Return the [X, Y] coordinate for the center point of the cell that contains the specified text.  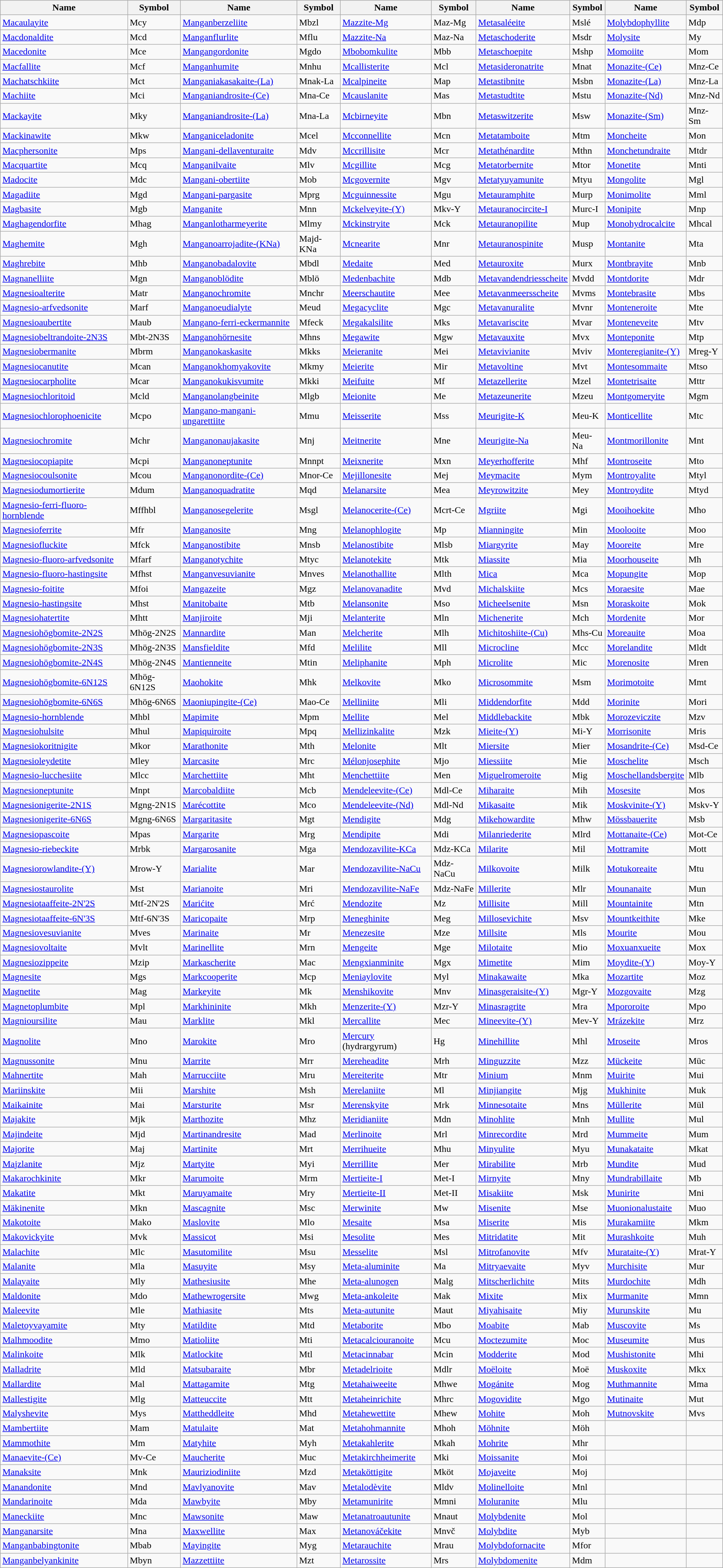
Mmt [704, 682]
Microlite [523, 662]
Maruyamaite [239, 1193]
Mantienneite [239, 662]
Mcq [154, 165]
Mereiterite [386, 1075]
Montroydite [646, 490]
Morelandite [646, 647]
Montdorite [646, 278]
Moë [588, 1369]
Magnesiohögbomite-2N2S [64, 633]
Mom [704, 52]
Mfck [154, 545]
Mangano-ferri-eckermannite [239, 322]
Möhnite [523, 1428]
Mhns [319, 337]
Metasaléeite [523, 22]
Mikasaite [523, 805]
Mvms [588, 293]
Mcguinnessite [386, 194]
Mun [704, 889]
Myh [319, 1443]
Med [454, 264]
Mev-Y [588, 1021]
Magnesiochloritoid [64, 396]
Mertieite-II [386, 1193]
Magnesio-hastingsite [64, 603]
Magnesiotaaffeite-6N'3S [64, 918]
Mäkinenite [64, 1208]
Meud [319, 308]
Morimotoite [646, 682]
Mnm [588, 1075]
Maldonite [64, 1296]
Morinite [646, 702]
Mawbyite [239, 1502]
Mazzite-Na [386, 37]
Mma [704, 1384]
Mbo [454, 1325]
Myi [319, 1163]
Moydite-(Y) [646, 962]
Mrg [319, 834]
Mnchr [319, 293]
Mves [154, 933]
Meierite [386, 366]
Mkah [454, 1443]
Mv-Ce [154, 1458]
Murx [588, 264]
Magnesioneptunite [64, 790]
Mstu [588, 96]
Magnesioaubertite [64, 322]
Meurigite-K [523, 415]
Meifuite [386, 381]
Misenite [523, 1208]
Mfv [588, 1252]
Metaswitzerite [523, 116]
Mitryaevaite [523, 1267]
Mtyl [704, 476]
Michenerite [523, 618]
Mcy [154, 22]
Mtf-2N'2S [154, 903]
Mössbauerite [646, 820]
Map [454, 81]
Mih [588, 790]
Meu-Na [588, 441]
Magnesiorowlandite-(Y) [64, 869]
Mzv [704, 717]
Mflu [319, 37]
Mop [704, 574]
Marchettiite [239, 776]
Magnussonite [64, 1061]
Mhag [154, 224]
Mendozavilite-NaFe [386, 889]
Meliphanite [386, 662]
Moy-Y [704, 962]
Mshp [588, 52]
Metalodèvite [386, 1487]
Mviv [588, 352]
Menezesite [386, 933]
Mammothite [64, 1443]
Metahewettite [386, 1413]
Mlmy [319, 224]
Melanterite [386, 618]
Magnesiohögbomite-2N4S [64, 662]
Mercallite [386, 1021]
Metatamboite [523, 135]
Mni [704, 1193]
Manganosegelerite [239, 510]
Mpl [154, 1006]
Miyahisaite [523, 1311]
Mosesite [646, 790]
Metadelrioite [386, 1369]
Msn [588, 603]
Ml [454, 1090]
Morenosite [646, 662]
Meixnerite [386, 461]
Mgr-Y [588, 992]
Mgriite [523, 510]
Milanriederite [523, 834]
Mcel [319, 135]
Macaulayite [64, 22]
Metavariscite [523, 322]
Malladrite [64, 1369]
Manandonite [64, 1487]
Mkm [704, 1223]
Muo [704, 1208]
Mnl [588, 1487]
Manganobadalovite [239, 264]
Mps [154, 150]
Magnesiohögbomite-6N12S [64, 682]
Mgo [588, 1399]
Mu [704, 1311]
Millerite [523, 889]
Mordenite [646, 618]
Mnp [704, 209]
Muonionalustaite [646, 1208]
Musp [588, 244]
Mdb [454, 278]
Minakawaite [523, 977]
Morozeviczite [646, 717]
Mcb [319, 790]
Mbn [454, 116]
Mpas [154, 834]
Magnesiohögbomite-2N3S [64, 647]
Mtu [704, 869]
Mdp [704, 22]
Manganilvaite [239, 165]
Mathesiusite [239, 1281]
Mldv [454, 1487]
Mkx [704, 1369]
Melanovanadite [386, 589]
Manganiakasakaite-(La) [239, 81]
Mkr [154, 1178]
Meniaylovite [386, 977]
Mercury (hydrargyrum) [386, 1041]
Metavanmeersscheite [523, 293]
Mogovidite [523, 1399]
Mirnyite [523, 1178]
Molybdofornacite [523, 1546]
Mcf [154, 66]
Met-II [454, 1193]
Mhög-2N3S [154, 647]
Mil [588, 849]
Metauroxite [523, 264]
Msu [319, 1252]
Mdz-NaCu [454, 869]
Martinite [239, 1149]
Menchettiite [386, 776]
Montroseite [646, 461]
Metazellerite [523, 381]
Mgv [454, 179]
Mna-Ce [319, 96]
Monteregianite-(Y) [646, 352]
Magnesionigerite-6N6S [64, 820]
Markascherite [239, 962]
Magbasite [64, 209]
Mcbirneyite [386, 116]
Moh [588, 1413]
Mits [588, 1281]
Mnz-Sm [704, 116]
Marklite [239, 1021]
Moi [588, 1458]
Metacinnabar [386, 1355]
Mkh [319, 1006]
Mesaite [386, 1223]
Macphersonite [64, 150]
Markcooperite [239, 977]
Mjk [154, 1119]
Mott [704, 849]
Mb [704, 1178]
Mko [454, 682]
Marrite [239, 1061]
Markeyite [239, 992]
Mayingite [239, 1546]
Mda [154, 1502]
Metavoltine [523, 366]
Mvd [454, 589]
Mhd [319, 1413]
Mty [154, 1325]
Max [319, 1531]
Mte [704, 308]
Mwg [319, 1296]
Mqd [319, 490]
Mhs-Cu [588, 633]
Monteneveite [646, 322]
Manganlotharmeyerite [239, 224]
Medenbachite [386, 278]
Mlo [319, 1223]
Matsubaraite [239, 1369]
Metavandendriesscheite [523, 278]
Mazzite-Mg [386, 22]
Mroseite [646, 1041]
Marinaite [239, 933]
Magnanelliite [64, 278]
Mvs [704, 1413]
Mcu [454, 1340]
Moolooite [646, 530]
Mtg [319, 1384]
Magnesiocanutite [64, 366]
Mlv [319, 165]
Moabite [523, 1325]
Mti [319, 1340]
Masuyite [239, 1267]
Mkat [704, 1149]
Mallestigite [64, 1399]
Magnesiovoltaite [64, 947]
Museumite [646, 1340]
Murchisite [646, 1267]
Mca [588, 574]
Mgn [154, 278]
Mcn [454, 135]
Mhk [319, 682]
Mcar [154, 381]
Meneghinite [386, 918]
Moschellandsbergite [646, 776]
Meridianiite [386, 1119]
Manganarsite [64, 1531]
Mushistonite [646, 1355]
Miguelromeroite [523, 776]
Mbrm [154, 352]
Mui [704, 1075]
Magnesiochromite [64, 441]
Mnor-Ce [319, 476]
Mrk [454, 1105]
Mhr [588, 1443]
Molybdite [523, 1531]
Mooreite [646, 545]
Mangano-mangani-ungarettiite [239, 415]
Mdl-Nd [454, 805]
Mkki [319, 381]
Minjiangite [523, 1090]
Mitrofanovite [523, 1252]
Molybdenite [523, 1516]
Mio [588, 947]
Mta [704, 244]
Mnk [154, 1472]
Metarauchite [386, 1546]
Mitridatite [523, 1237]
Magnolite [64, 1041]
Maikainite [64, 1105]
Meisserite [386, 415]
Maricopaite [239, 918]
Majakite [64, 1119]
Monipite [646, 209]
Magnesiodumortierite [64, 490]
Magnesio-lucchesiite [64, 776]
Melansonite [386, 603]
Mkmy [319, 366]
Maoniupingite-(Ce) [239, 702]
Malachite [64, 1252]
Mejillonesite [386, 476]
Magnesiostaurolite [64, 889]
Manaksite [64, 1472]
Mountainite [646, 903]
Meitnerite [386, 441]
Mht [319, 776]
Msbn [588, 81]
Mrr [319, 1061]
Mchr [154, 441]
Manganiandrosite-(La) [239, 116]
Mct [154, 81]
Mxn [454, 461]
Mld [154, 1369]
Mlcc [154, 776]
Mgh [154, 244]
Metarossite [386, 1560]
Metauranopilite [523, 224]
Mffhbl [154, 510]
Mavlyanovite [239, 1487]
Mundrabillaite [646, 1178]
Moluranite [523, 1502]
Mad [319, 1134]
Mat [319, 1428]
Meieranite [386, 352]
Mckinstryite [386, 224]
Mge [454, 947]
Mri [319, 889]
Menzerite-(Y) [386, 1006]
Mbyn [154, 1560]
Maghrebite [64, 264]
Mogánite [523, 1384]
Mrázekite [646, 1021]
Mfor [588, 1546]
Mesolite [386, 1237]
Mgl [704, 179]
Magnesio-arfvedsonite [64, 308]
Mys [154, 1413]
Mnaut [454, 1516]
Mob [319, 179]
Mangani-pargasite [239, 194]
Mec [454, 1021]
Mcgovernite [386, 179]
Myl [454, 977]
Mhög-2N2S [154, 633]
Mawsonite [239, 1516]
Mkv-Y [454, 209]
Milk [588, 869]
Moraskoite [646, 603]
Met-I [454, 1178]
Mgz [319, 589]
Mdh [704, 1281]
Mohrite [523, 1443]
Murakamiite [646, 1223]
Meionite [386, 396]
Mzg [704, 992]
Mjg [588, 1090]
Mts [319, 1311]
Modderite [523, 1355]
Mdum [154, 490]
Mce [154, 52]
Mtt [319, 1399]
Mks [454, 322]
Mtn [704, 903]
Manganhumite [239, 66]
Mle [154, 1311]
Mvlt [154, 947]
Mw [454, 1208]
Melonite [386, 746]
Mnat [588, 66]
Magnesiokoritnigite [64, 746]
Mlb [704, 776]
Melkovite [386, 682]
Mangangordonite [239, 52]
Micheelsenite [523, 603]
Moj [588, 1472]
Mab [588, 1325]
Manganosite [239, 530]
Mundite [646, 1163]
Murunskite [646, 1311]
Mhbl [154, 717]
Machatschkiite [64, 81]
Mengeite [386, 947]
Mag [154, 992]
Mpo [704, 1006]
Metavauxite [523, 337]
Mukhinite [646, 1090]
Mbt-2N3S [154, 337]
Matyhite [239, 1443]
Mrat-Y [704, 1252]
Mzeu [588, 396]
Mhög-6N12S [154, 682]
Mdlr [454, 1369]
Mellizinkalite [386, 732]
Manganonordite-(Ce) [239, 476]
Mis [588, 1223]
Mutinaite [646, 1399]
Maz-Mg [454, 22]
Mno [154, 1041]
Mei [454, 352]
Malyshevite [64, 1413]
Maub [154, 322]
Mhf [588, 461]
Magadiite [64, 194]
Mangani-dellaventuraite [239, 150]
Marsturite [239, 1105]
Mckelveyite-(Y) [386, 209]
Mzel [588, 381]
Miargyrite [523, 545]
Mannardite [239, 633]
Mac [319, 962]
Mmu [319, 415]
Mhe [319, 1281]
Mkt [154, 1193]
Mnpt [154, 790]
Mountkeithite [646, 918]
Mlrd [588, 834]
Mrd [588, 1134]
Mcallisterite [386, 66]
Mgs [154, 977]
Mf [454, 381]
Magnesio-foitite [64, 589]
Msl [454, 1252]
Mik [588, 805]
Muc [319, 1458]
Manganoeudialyte [239, 308]
Mhwe [454, 1384]
Mtyd [704, 490]
Manitobaite [239, 603]
Moschelite [646, 761]
Murdochite [646, 1281]
Miy [588, 1311]
Mka [588, 977]
Metastudtite [523, 96]
Myv [588, 1267]
Mi-Y [588, 732]
Mlsb [454, 545]
Monimolite [646, 194]
Minasragrite [523, 1006]
Manganoblödite [239, 278]
Messelite [386, 1252]
Mdr [704, 278]
Merenskyite [386, 1105]
Michalskiite [523, 589]
Muthmannite [646, 1384]
Mk [319, 992]
Msh [319, 1090]
Mendeleevite-(Nd) [386, 805]
Mcpo [154, 415]
Mdm [588, 1560]
Manganiandrosite-(Ce) [239, 96]
Mly [154, 1281]
Mreg-Y [704, 352]
Mlgb [319, 396]
Miessiite [523, 761]
Manganonaujakasite [239, 441]
Magnesioalterite [64, 293]
Montetrisaite [646, 381]
Milotaite [523, 947]
Magnesiocopiapite [64, 461]
Mnr [454, 244]
Mon [704, 135]
Markhininite [239, 1006]
Matteuccite [239, 1399]
Msd-Ce [704, 746]
Metahohmannite [386, 1428]
Mambertiite [64, 1428]
Meta-alunogen [386, 1281]
Metavivianite [523, 352]
Merrillite [386, 1163]
Mccrillisite [386, 150]
Mückeite [646, 1061]
Mros [704, 1041]
Mmn [704, 1296]
Mho [704, 510]
Machiite [64, 96]
Magnesiohatertite [64, 618]
Mcgillite [386, 165]
Margaritasite [239, 820]
Mau [154, 1021]
Maucherite [239, 1458]
Murc-I [588, 209]
Mzz [588, 1061]
Matulaite [239, 1428]
Mtb [319, 603]
Meymacite [523, 476]
Mallardite [64, 1384]
Metavanuralite [523, 308]
Mackayite [64, 116]
Monteponite [646, 337]
Mnu [154, 1061]
Mhl [588, 1041]
Mel [454, 717]
Motukoreaite [646, 869]
Metauranocircite-I [523, 209]
Metahaiweeite [386, 1384]
Mcg [454, 165]
Mup [588, 224]
Moo [704, 530]
Mnb [704, 264]
Marialite [239, 869]
Mlt [454, 746]
Monazite-(Ce) [646, 66]
Mgc [454, 308]
Magnesioferrite [64, 530]
Megakalsilite [386, 322]
Majindeite [64, 1134]
Makotoite [64, 1223]
Mrau [454, 1546]
Mao-Ce [319, 702]
Mengxianminite [386, 962]
Mbr [319, 1369]
Mbobomkulite [386, 52]
Mlth [454, 574]
Minguzzite [523, 1061]
Mandarinoite [64, 1502]
Madocite [64, 179]
Man [319, 633]
Mhz [319, 1119]
Mhb [154, 264]
Malanite [64, 1267]
Magnesiohögbomite-6N6S [64, 702]
Melilite [386, 647]
Marcasite [239, 761]
Matlockite [239, 1355]
Mae [704, 589]
Mzr-Y [454, 1006]
Makovickyite [64, 1237]
Mdi [454, 834]
Middendorfite [523, 702]
Mnc [154, 1516]
Mnh [588, 1119]
Melliniite [386, 702]
Microcline [523, 647]
Mtyc [319, 559]
Millosevichite [523, 918]
Mrt [319, 1149]
Mori [704, 702]
Mgd [154, 194]
Mgng-6N6S [154, 820]
Mköt [454, 1472]
Manganflurlite [239, 37]
Mml [704, 194]
Mül [704, 1105]
Margarite [239, 834]
Melanostibite [386, 545]
Magnesionigerite-2N1S [64, 805]
Mtso [704, 366]
Metatyuyamunite [523, 179]
Metazeunerite [523, 396]
Mvk [154, 1237]
Merwinite [386, 1208]
Mls [588, 933]
Murmanite [646, 1296]
Mit [588, 1237]
Magnesio-riebeckite [64, 849]
Moreauite [646, 633]
Mlu [588, 1502]
Mie [588, 761]
Montgomeryite [646, 396]
Metakirchheimerite [386, 1458]
Mcld [154, 396]
Mhu [454, 1149]
Mdz-NaFe [454, 889]
Millisite [523, 903]
Mahnertite [64, 1075]
Mgx [454, 962]
Msc [319, 1208]
Magnesiovesuvianite [64, 933]
Mdd [588, 702]
Msr [319, 1105]
Marrucciite [239, 1075]
Mnvč [454, 1531]
Mdz-KCa [454, 849]
Manganite [239, 209]
Mojaveite [523, 1472]
Metathénardite [523, 150]
Mrm [319, 1178]
Mcs [588, 589]
Mav [319, 1487]
Magnesiozippeite [64, 962]
Mox [704, 947]
Mum [704, 1134]
Magnesiobermanite [64, 352]
Malayaite [64, 1281]
Mot-Ce [704, 834]
Morrisonite [646, 732]
Mlc [154, 1252]
Mourite [646, 933]
Mng [319, 530]
Mrow-Y [154, 869]
Manganokaskasite [239, 352]
Mrbk [154, 849]
Molybdomenite [523, 1560]
Mellite [386, 717]
Manganolangbeinite [239, 396]
Mnves [319, 574]
Mdg [454, 820]
Mullite [646, 1119]
Montanite [646, 244]
Molysite [646, 37]
Mtp [704, 337]
Menshikovite [386, 992]
Majd-KNa [319, 244]
Msa [454, 1223]
Mkn [154, 1208]
Mre [704, 545]
Mog [588, 1384]
Mp [454, 530]
Mrn [319, 947]
Mbzl [319, 22]
Metaköttigite [386, 1472]
Mna-La [319, 116]
Marshite [239, 1090]
Metaheinrichite [386, 1399]
Mlk [154, 1355]
Manganbelyankinite [64, 1560]
Mongolite [646, 179]
Marcobaldiite [239, 790]
Mapimite [239, 717]
Milkovoite [523, 869]
Mieite-(Y) [523, 732]
Mcp [319, 977]
Msch [704, 761]
Mereheadite [386, 1061]
Mky [154, 116]
Manganokukisvumite [239, 381]
Mley [154, 761]
Mou [704, 933]
Mcan [154, 366]
Macfallite [64, 66]
Macedonite [64, 52]
Melcherite [386, 633]
Magnesiobeltrandoite-2N3S [64, 337]
Mvdd [588, 278]
Milarite [523, 849]
Mnsb [319, 545]
Mirabilite [523, 1163]
Moa [704, 633]
Moskvinite-(Y) [646, 805]
Mcin [454, 1355]
Mslé [588, 22]
Masutomilite [239, 1252]
Mélonjosephite [386, 761]
Mtor [588, 165]
Mhoh [454, 1428]
Mrb [588, 1163]
Mazzettiite [239, 1560]
Montebrasite [646, 293]
Mvar [588, 322]
Mer [454, 1163]
Marianoite [239, 889]
Mfoi [154, 589]
Marathonite [239, 746]
Mvt [588, 366]
Mtm [588, 135]
Mbdl [319, 264]
Metatorbernite [523, 165]
Mut [704, 1399]
Mla [154, 1267]
Mill [588, 903]
Mzd [319, 1472]
Maut [454, 1311]
Min [588, 530]
Mblö [319, 278]
Mutnovskite [646, 1413]
Meurigite-Na [523, 441]
Msm [588, 682]
Merrihueite [386, 1149]
Mee [454, 293]
Mhrc [454, 1399]
Monetite [646, 165]
Magnesiocoulsonite [64, 476]
Mch [588, 618]
Mgt [319, 820]
Monazite-(Sm) [646, 116]
Mbs [704, 293]
Metastibnite [523, 81]
Mangazeite [239, 589]
Mgi [588, 510]
Majorite [64, 1149]
Mod [588, 1355]
Mtf-6N'3S [154, 918]
Mnak-La [319, 81]
Mhög-6N6S [154, 702]
Mohite [523, 1413]
Mozgovaite [646, 992]
Malinkoite [64, 1355]
Merelaniite [386, 1090]
Mci [154, 96]
Mru [319, 1075]
Mhw [588, 820]
Moxuanxueite [646, 947]
Microsommite [523, 682]
Mnz-Ce [704, 66]
Macdonaldite [64, 37]
Mozartite [646, 977]
Miserite [523, 1223]
Myu [588, 1149]
Merlinoite [386, 1134]
Mendozavilite-NaCu [386, 869]
Mvx [588, 337]
Mren [704, 662]
Manganvesuvianite [239, 574]
Mariinskite [64, 1090]
Magnesiochlorophoenicite [64, 415]
Msgl [319, 510]
Mii [154, 1090]
Moëloite [523, 1369]
Mzk [454, 732]
Monazite-(Nd) [646, 96]
Maneckiite [64, 1516]
Mathiasite [239, 1311]
Minium [523, 1075]
Melanotekite [386, 559]
Mooihoekite [646, 510]
Majzlanite [64, 1163]
Magnesiotaaffeite-2N'2S [64, 903]
Meta-ankoleite [386, 1296]
May [588, 545]
Mli [454, 702]
Msv [588, 918]
Mdv [319, 150]
Mcrt-Ce [454, 510]
Metanatroautunite [386, 1516]
Mne [454, 441]
Mosandrite-(Ce) [646, 746]
Manganberzeliite [239, 22]
Marumoite [239, 1178]
Mfr [154, 530]
Mottanaite-(Ce) [646, 834]
Muirite [646, 1075]
Manganoneptunite [239, 461]
Mym [588, 476]
Mey [588, 490]
Maghagendorfite [64, 224]
Mcnearite [386, 244]
Mgb [154, 209]
Mlh [454, 633]
Mauriziodiniite [239, 1472]
Millsite [523, 933]
Malg [454, 1281]
Mrc [319, 761]
Mfarf [154, 559]
Mrs [454, 1560]
Maletoyvayamite [64, 1325]
Möh [588, 1428]
Mak [454, 1296]
Moncheite [646, 135]
Maj [154, 1149]
Mcc [588, 647]
Mpq [319, 732]
Marthozite [239, 1119]
Momoiite [646, 52]
Mco [319, 805]
Müc [704, 1061]
Meg [454, 918]
Mos [704, 790]
Mnj [319, 441]
Ms [704, 1325]
Matr [154, 293]
Mtl [319, 1355]
Monticellite [646, 415]
Mcconnellite [386, 135]
Moraesite [646, 589]
Meerschautite [386, 293]
Moorhouseite [646, 559]
Mtdr [704, 150]
Manjiroite [239, 618]
Murataite-(Y) [646, 1252]
Metakahlerite [386, 1443]
Mns [588, 1105]
Mendeleevite-(Ce) [386, 790]
Mar [319, 869]
Mnt [704, 441]
Monteneroite [646, 308]
Mineevite-(Y) [523, 1021]
Mhst [154, 603]
Mkks [319, 352]
Minohlite [523, 1119]
Msk [588, 1193]
Mro [319, 1041]
Megacyclite [386, 308]
Moz [704, 977]
Mud [704, 1163]
Mapiquiroite [239, 732]
Mnti [704, 165]
Maghemite [64, 244]
Mnnpt [319, 461]
Mthn [588, 150]
Mattagamite [239, 1384]
Margarosanite [239, 849]
Ma [454, 1267]
Mako [154, 1223]
Mzip [154, 962]
Magnesiohulsite [64, 732]
Magnesio-fluoro-hastingsite [64, 574]
Mfeck [319, 322]
Mia [588, 559]
Metasideronatrite [523, 66]
Mbab [154, 1546]
Mdl-Ce [454, 790]
Mck [454, 224]
Munirite [646, 1193]
Mur [704, 1267]
Mtc [704, 415]
Mze [454, 933]
Muh [704, 1237]
Mln [454, 618]
Mcalpineite [386, 81]
Minehillite [523, 1041]
Mam [154, 1428]
Mcd [154, 37]
Myb [588, 1531]
Mcl [454, 66]
Mes [454, 1237]
Mhew [454, 1413]
Matildite [239, 1325]
Manganbabingtonite [64, 1546]
Mnd [154, 1487]
Hg [454, 1041]
Mimetite [523, 962]
Mss [454, 415]
Makatite [64, 1193]
Marinellite [239, 947]
Marićite [239, 903]
Muk [704, 1090]
Maxwellite [239, 1531]
Mkl [319, 1021]
Mdc [154, 179]
Mpororoite [646, 1006]
Mjz [154, 1163]
Mth [319, 746]
Msy [319, 1267]
Monchetundraite [646, 150]
Makarochkinite [64, 1178]
Men [454, 776]
Mottramite [646, 849]
Manaevite-(Ce) [64, 1458]
Mim [588, 962]
Mtin [319, 662]
Medaite [386, 264]
Magnesioleydetite [64, 761]
Mopungite [646, 574]
Mmo [154, 1340]
Msdr [588, 37]
Mjo [454, 761]
Mbk [588, 717]
Mhcal [704, 224]
Mathewrogersite [239, 1296]
Metaschoderite [523, 37]
Mgu [454, 194]
Mra [588, 1006]
Mhög-2N4S [154, 662]
Mixite [523, 1296]
Mix [588, 1296]
Mier [588, 746]
Manganokhomyakovite [239, 366]
Macquartite [64, 165]
Mtd [319, 1325]
Mrz [704, 1021]
Mfhst [154, 574]
Mea [454, 490]
Mki [454, 1458]
Metacalciouranoite [386, 1340]
Mus [704, 1340]
Mrl [454, 1134]
Mikehowardite [523, 820]
Metanováčekite [386, 1531]
Molybdophyllite [646, 22]
Mgng-2N1S [154, 805]
Myg [319, 1546]
Misakiite [523, 1193]
Mhul [154, 732]
Mir [454, 366]
Megawite [386, 337]
Mcou [154, 476]
Miersite [523, 746]
Metauramphite [523, 194]
Molinelloite [523, 1487]
Mendozavilite-KCa [386, 849]
Mendigite [386, 820]
Msw [588, 116]
Mprg [319, 194]
Mbb [454, 52]
Munakataite [646, 1149]
Marécottite [239, 805]
Mnz-Nd [704, 96]
Magnesiopascoite [64, 834]
Magnesiocarpholite [64, 381]
Magnesite [64, 977]
Mzt [319, 1560]
Muskoxite [646, 1369]
Mcpi [154, 461]
Mai [154, 1105]
Murp [588, 194]
Mendozite [386, 903]
Mor [704, 618]
Massicot [239, 1237]
Mlg [154, 1399]
Malhmoodite [64, 1340]
Maslovite [239, 1223]
Mm [154, 1443]
Mdn [454, 1119]
Miassite [523, 559]
Mendipite [386, 834]
Minnesotaite [523, 1105]
Meyerhofferite [523, 461]
Matioliite [239, 1340]
Mgm [704, 396]
Mvnr [588, 308]
Martinandresite [239, 1134]
Moissanite [523, 1458]
Meu-K [588, 415]
Metamunirite [386, 1502]
Müllerite [646, 1105]
Metaborite [386, 1325]
Mtv [704, 322]
Manganochromite [239, 293]
Mnhu [319, 66]
Mtr [454, 1075]
Mph [454, 662]
Mby [319, 1502]
Meta-aluminite [386, 1267]
Mummeite [646, 1134]
Metauranospinite [523, 244]
Melanophlogite [386, 530]
Mok [704, 603]
Murashkoite [646, 1237]
Montbrayite [646, 264]
Mic [588, 662]
Mkor [154, 746]
Mattheddleite [239, 1413]
Msb [704, 820]
Mtk [454, 559]
Maw [319, 1516]
Melanarsite [386, 490]
Mascagnite [239, 1208]
Meta-autunite [386, 1311]
Mcr [454, 150]
Magnesio-hornblende [64, 717]
Mry [319, 1193]
Martyite [239, 1163]
Mas [454, 96]
Montroyalite [646, 476]
Mitscherlichite [523, 1281]
Mjd [154, 1134]
Mal [154, 1384]
Minrecordite [523, 1134]
Mhi [704, 1355]
Mnn [319, 209]
Mr [319, 933]
Mcauslanite [386, 96]
Magnesio-ferri-fluoro-hornblende [64, 510]
Mertieite-I [386, 1178]
Mtyu [588, 179]
Magnioursilite [64, 1021]
Mul [704, 1119]
Mgdo [319, 52]
Msi [319, 1237]
Mmni [454, 1502]
Mianningite [523, 530]
Mackinawite [64, 135]
Mto [704, 461]
Me [454, 396]
Mpm [319, 717]
Maleevite [64, 1311]
Manganoquadratite [239, 490]
Mna [154, 1531]
Mll [454, 647]
Mrć [319, 903]
Mskv-Y [704, 805]
Manganiceladonite [239, 135]
Mny [588, 1178]
Monazite-(La) [646, 81]
Mldt [704, 647]
Mso [454, 603]
Maz-Na [454, 37]
Marf [154, 308]
Mji [319, 618]
Muscovite [646, 1325]
Minasgeraisite-(Y) [523, 992]
Montmorillonite [646, 441]
Mig [588, 776]
Mkw [154, 135]
Marokite [239, 1041]
Mol [588, 1516]
Mst [154, 889]
Monohydrocalcite [646, 224]
Magnetoplumbite [64, 1006]
Manganostibite [239, 545]
Mnz-La [704, 81]
Mttr [704, 381]
Middlebackite [523, 717]
Mke [704, 918]
Moctezumite [523, 1340]
Mrh [454, 1061]
Mhtt [154, 618]
Mlr [588, 889]
Mgw [454, 337]
Magnesio-fluoro-arfvedsonite [64, 559]
Maohokite [239, 682]
Magnetite [64, 992]
Mej [454, 476]
Moc [588, 1340]
Mfd [319, 647]
Mdo [154, 1296]
Melanocerite-(Ce) [386, 510]
Montesommaite [646, 366]
Miharaite [523, 790]
Meyrowitzite [523, 490]
Mh [704, 559]
Mah [154, 1075]
Mounanaite [646, 889]
Manganotychite [239, 559]
Mga [319, 849]
My [704, 37]
Mz [454, 903]
Manganohörnesite [239, 337]
Mica [523, 574]
Minyulite [523, 1149]
Manganoarrojadite-(KNa) [239, 244]
Mnv [454, 992]
Magnesiofluckite [64, 545]
Mris [704, 732]
Michitoshiite-(Cu) [523, 633]
Mse [588, 1208]
Metaschoepite [523, 52]
Mangani-obertiite [239, 179]
Mansfieldite [239, 647]
Melanothallite [386, 574]
Mrp [319, 918]
